Extract the (x, y) coordinate from the center of the cell holding the provided text.  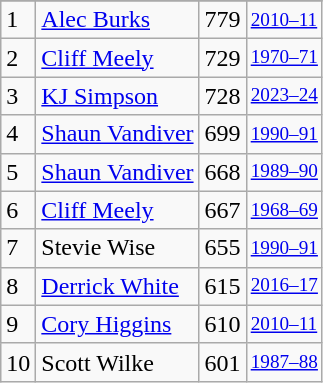
667 (222, 210)
699 (222, 134)
668 (222, 172)
1968–69 (284, 210)
615 (222, 286)
6 (18, 210)
7 (18, 248)
4 (18, 134)
Derrick White (118, 286)
729 (222, 58)
779 (222, 20)
Cory Higgins (118, 324)
1970–71 (284, 58)
5 (18, 172)
2023–24 (284, 96)
2016–17 (284, 286)
9 (18, 324)
601 (222, 362)
1987–88 (284, 362)
KJ Simpson (118, 96)
3 (18, 96)
610 (222, 324)
10 (18, 362)
Scott Wilke (118, 362)
1 (18, 20)
Stevie Wise (118, 248)
Alec Burks (118, 20)
1989–90 (284, 172)
655 (222, 248)
2 (18, 58)
728 (222, 96)
8 (18, 286)
